Find where the given text appears and provide that cell's center as [X, Y] coordinate. 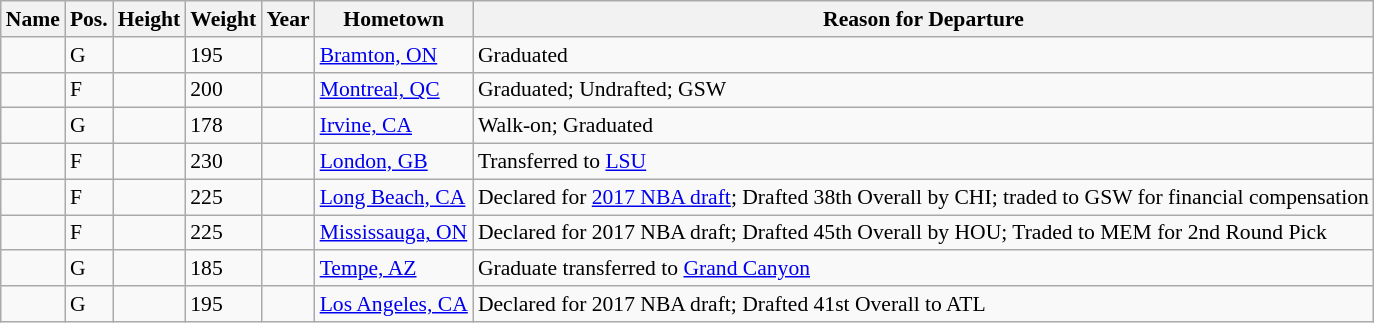
Year [288, 19]
Graduated [924, 55]
Declared for 2017 NBA draft; Drafted 41st Overall to ATL [924, 304]
230 [223, 162]
Walk-on; Graduated [924, 126]
London, GB [394, 162]
Declared for 2017 NBA draft; Drafted 45th Overall by HOU; Traded to MEM for 2nd Round Pick [924, 233]
Tempe, AZ [394, 269]
Reason for Departure [924, 19]
Height [149, 19]
Transferred to LSU [924, 162]
Weight [223, 19]
Graduated; Undrafted; GSW [924, 90]
Name [33, 19]
Graduate transferred to Grand Canyon [924, 269]
Declared for 2017 NBA draft; Drafted 38th Overall by CHI; traded to GSW for financial compensation [924, 197]
200 [223, 90]
Mississauga, ON [394, 233]
Pos. [89, 19]
Bramton, ON [394, 55]
185 [223, 269]
Irvine, CA [394, 126]
Los Angeles, CA [394, 304]
Long Beach, CA [394, 197]
Hometown [394, 19]
178 [223, 126]
Montreal, QC [394, 90]
